Determine the [x, y] coordinate at the center of the cell enclosing the given text.  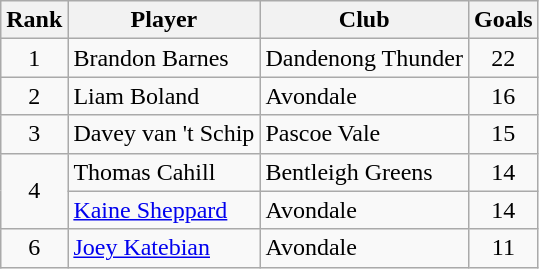
15 [503, 134]
6 [34, 248]
3 [34, 134]
22 [503, 58]
Dandenong Thunder [364, 58]
1 [34, 58]
11 [503, 248]
4 [34, 191]
2 [34, 96]
Rank [34, 20]
Liam Boland [164, 96]
Goals [503, 20]
Bentleigh Greens [364, 172]
Davey van 't Schip [164, 134]
Kaine Sheppard [164, 210]
Joey Katebian [164, 248]
Thomas Cahill [164, 172]
Player [164, 20]
Pascoe Vale [364, 134]
Club [364, 20]
Brandon Barnes [164, 58]
16 [503, 96]
